Scan for the cell matching the given text and deliver its (X, Y) coordinate at center. 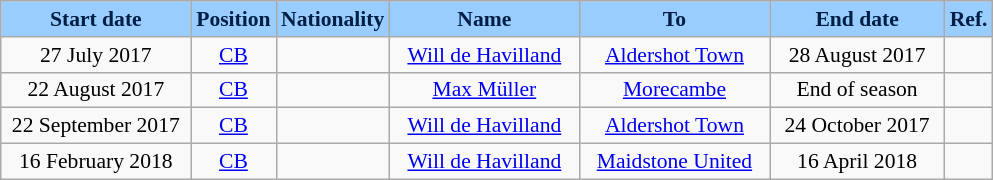
To (674, 19)
End of season (858, 90)
Position (234, 19)
Maidstone United (674, 162)
Start date (96, 19)
16 April 2018 (858, 162)
Morecambe (674, 90)
Nationality (332, 19)
End date (858, 19)
28 August 2017 (858, 55)
16 February 2018 (96, 162)
Max Müller (484, 90)
Name (484, 19)
22 August 2017 (96, 90)
27 July 2017 (96, 55)
24 October 2017 (858, 126)
Ref. (969, 19)
22 September 2017 (96, 126)
